Determine the [x, y] coordinate at the center of the cell enclosing the given text.  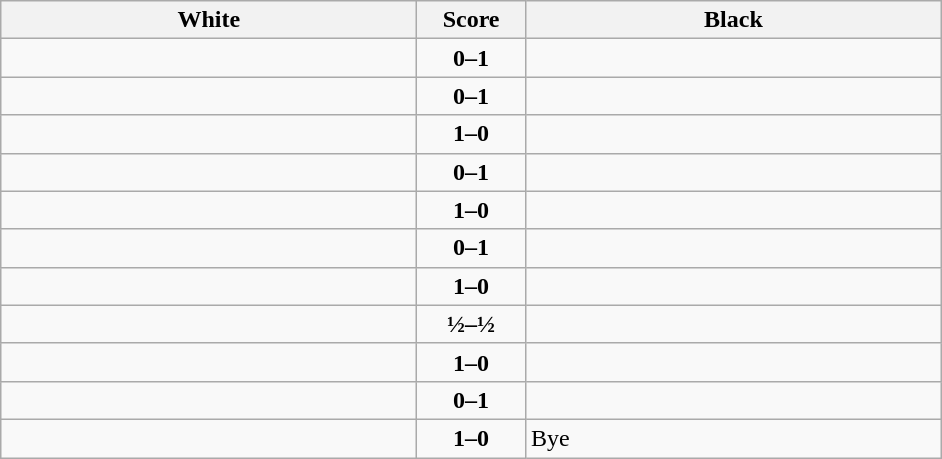
Black [733, 20]
Bye [733, 438]
Score [472, 20]
½–½ [472, 324]
White [209, 20]
